Identify which cell holds the provided text, then report its (X, Y) central coordinate. 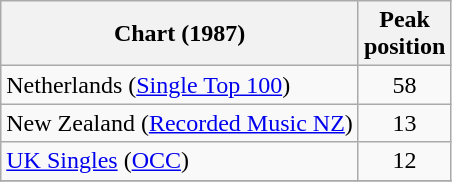
UK Singles (OCC) (180, 161)
Peakposition (404, 34)
13 (404, 123)
12 (404, 161)
New Zealand (Recorded Music NZ) (180, 123)
Netherlands (Single Top 100) (180, 85)
Chart (1987) (180, 34)
58 (404, 85)
